Return (x, y) of the center of cell containing provided text 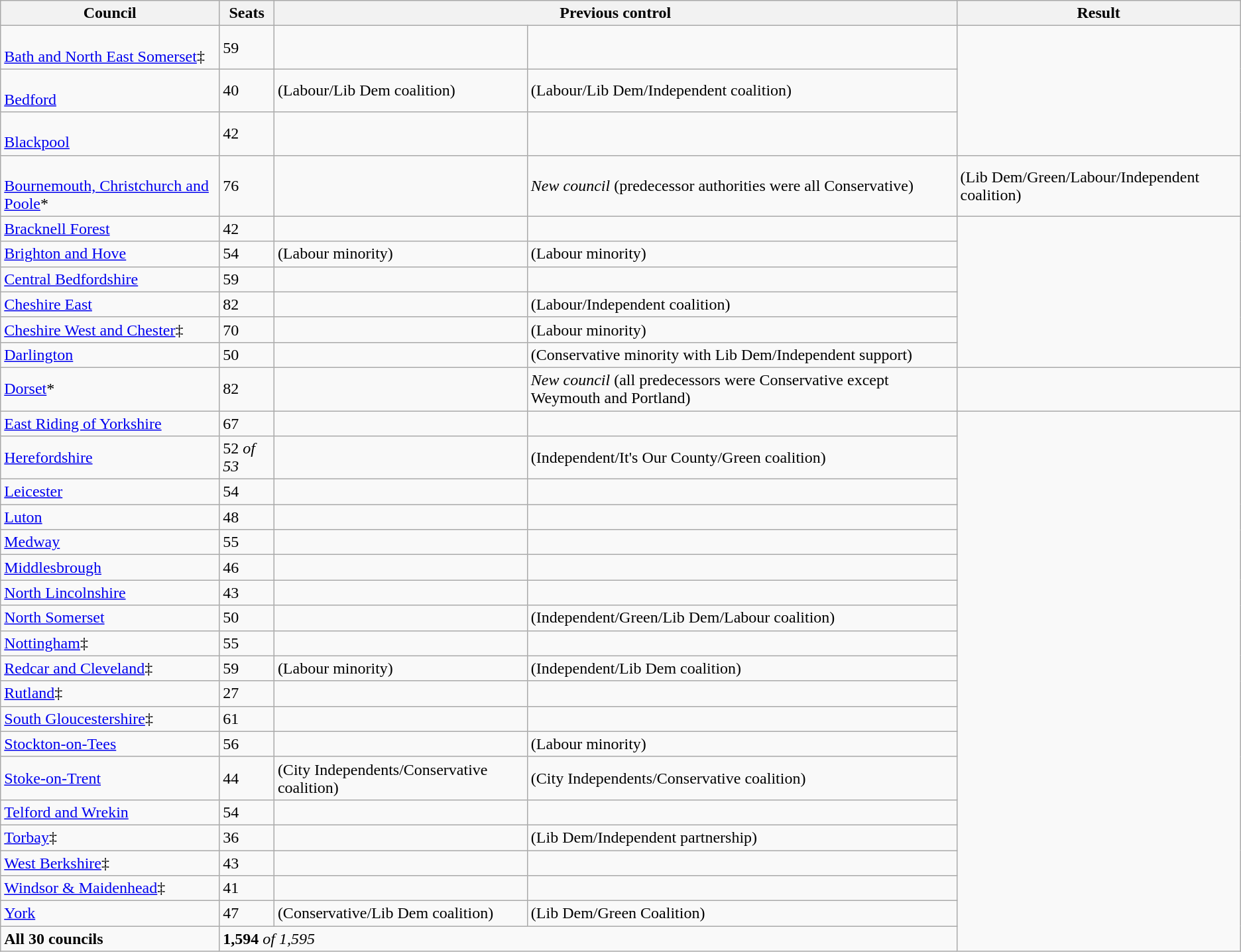
Cheshire West and Chester‡ (110, 329)
Medway (110, 542)
Dorset* (110, 388)
(Independent/Lib Dem coalition) (742, 668)
56 (247, 744)
(Labour/Lib Dem coalition) (400, 90)
(Lib Dem/Independent partnership) (742, 837)
(Lib Dem/Green Coalition) (742, 914)
Bournemouth, Christchurch and Poole* (110, 186)
(Labour/Lib Dem/Independent coalition) (742, 90)
Telford and Wrekin (110, 812)
All 30 councils (110, 939)
(Conservative minority with Lib Dem/Independent support) (742, 355)
(Independent/Green/Lib Dem/Labour coalition) (742, 618)
41 (247, 888)
Stockton-on-Tees (110, 744)
Stoke-on-Trent (110, 778)
New council (predecessor authorities were all Conservative) (742, 186)
Bedford (110, 90)
Herefordshire (110, 457)
(Conservative/Lib Dem coalition) (400, 914)
47 (247, 914)
Cheshire East (110, 304)
(Lib Dem/Green/Labour/Independent coalition) (1098, 186)
Blackpool (110, 134)
North Somerset (110, 618)
Previous control (615, 13)
Brighton and Hove (110, 254)
Luton (110, 517)
Bath and North East Somerset‡ (110, 48)
Redcar and Cleveland‡ (110, 668)
61 (247, 719)
44 (247, 778)
46 (247, 567)
48 (247, 517)
New council (all predecessors were Conservative except Weymouth and Portland) (742, 388)
Middlesbrough (110, 567)
27 (247, 693)
(Labour/Independent coalition) (742, 304)
Windsor & Maidenhead‡ (110, 888)
Nottingham‡ (110, 643)
Torbay‡ (110, 837)
South Gloucestershire‡ (110, 719)
36 (247, 837)
67 (247, 424)
East Riding of Yorkshire (110, 424)
52 of 53 (247, 457)
Central Bedfordshire (110, 279)
York (110, 914)
(Independent/It's Our County/Green coalition) (742, 457)
West Berkshire‡ (110, 863)
76 (247, 186)
North Lincolnshire (110, 593)
1,594 of 1,595 (588, 939)
40 (247, 90)
Result (1098, 13)
Leicester (110, 492)
Council (110, 13)
Rutland‡ (110, 693)
Seats (247, 13)
Bracknell Forest (110, 229)
70 (247, 329)
Darlington (110, 355)
